Return (X, Y) of the center of cell containing provided text 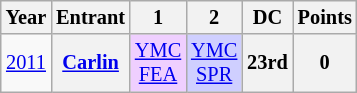
DC (267, 17)
2 (214, 17)
Carlin (90, 63)
2011 (26, 63)
0 (325, 63)
23rd (267, 63)
Points (325, 17)
1 (158, 17)
Entrant (90, 17)
YMCSPR (214, 63)
YMCFEA (158, 63)
Year (26, 17)
